Extract the (x, y) coordinate from the center of the cell holding the provided text.  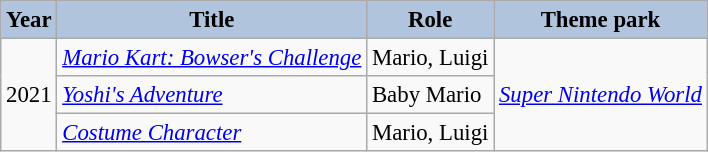
Role (430, 20)
Year (29, 20)
Theme park (601, 20)
Baby Mario (430, 95)
Mario Kart: Bowser's Challenge (212, 58)
Super Nintendo World (601, 96)
Costume Character (212, 133)
Yoshi's Adventure (212, 95)
2021 (29, 96)
Title (212, 20)
